Detect which cell encompasses the target text, then output its [X, Y] center coordinate. 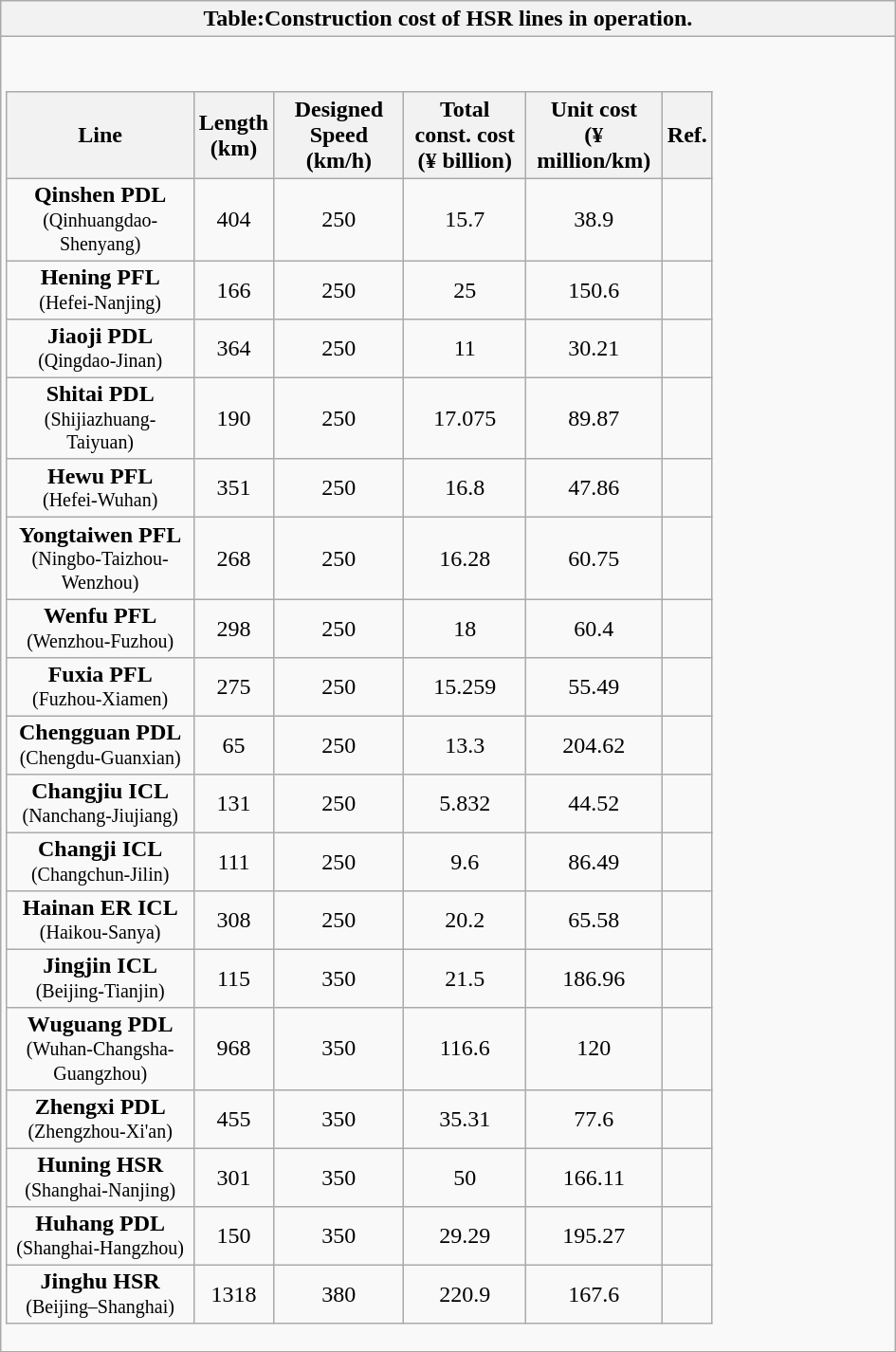
186.96 [594, 978]
15.7 [465, 220]
Line [101, 135]
Changjiu ICL(Nanchang-Jiujiang) [101, 804]
Wuguang PDL(Wuhan-Changsha-Guangzhou) [101, 1049]
Fuxia PFL(Fuzhou-Xiamen) [101, 686]
Jingjin ICL(Beijing-Tianjin) [101, 978]
380 [339, 1293]
111 [233, 861]
166 [233, 290]
167.6 [594, 1293]
77.6 [594, 1119]
9.6 [465, 861]
5.832 [465, 804]
Shitai PDL(Shijiazhuang-Taiyuan) [101, 419]
115 [233, 978]
13.3 [465, 745]
275 [233, 686]
11 [465, 347]
Hewu PFL(Hefei-Wuhan) [101, 487]
18 [465, 628]
21.5 [465, 978]
44.52 [594, 804]
65 [233, 745]
190 [233, 419]
Yongtaiwen PFL(Ningbo-Taizhou-Wenzhou) [101, 559]
968 [233, 1049]
455 [233, 1119]
Chengguan PDL(Chengdu-Guanxian) [101, 745]
Ref. [686, 135]
116.6 [465, 1049]
16.28 [465, 559]
Unit cost(¥ million/km) [594, 135]
120 [594, 1049]
30.21 [594, 347]
60.4 [594, 628]
150.6 [594, 290]
195.27 [594, 1234]
Huning HSR(Shanghai-Nanjing) [101, 1178]
301 [233, 1178]
131 [233, 804]
1318 [233, 1293]
150 [233, 1234]
Jiaoji PDL(Qingdao-Jinan) [101, 347]
25 [465, 290]
89.87 [594, 419]
204.62 [594, 745]
Qinshen PDL(Qinhuangdao-Shenyang) [101, 220]
404 [233, 220]
17.075 [465, 419]
Table:Construction cost of HSR lines in operation. [448, 19]
86.49 [594, 861]
Wenfu PFL(Wenzhou-Fuzhou) [101, 628]
50 [465, 1178]
47.86 [594, 487]
65.58 [594, 920]
308 [233, 920]
166.11 [594, 1178]
268 [233, 559]
20.2 [465, 920]
Hening PFL(Hefei-Nanjing) [101, 290]
Changji ICL(Changchun-Jilin) [101, 861]
60.75 [594, 559]
55.49 [594, 686]
351 [233, 487]
220.9 [465, 1293]
16.8 [465, 487]
Hainan ER ICL(Haikou-Sanya) [101, 920]
38.9 [594, 220]
364 [233, 347]
29.29 [465, 1234]
Huhang PDL(Shanghai-Hangzhou) [101, 1234]
298 [233, 628]
Total const. cost(¥ billion) [465, 135]
Zhengxi PDL(Zhengzhou-Xi'an) [101, 1119]
Length(km) [233, 135]
Jinghu HSR(Beijing–Shanghai) [101, 1293]
35.31 [465, 1119]
15.259 [465, 686]
Designed Speed(km/h) [339, 135]
